Pinpoint the cell where the given text exists, returning its [X, Y] midpoint coordinate. 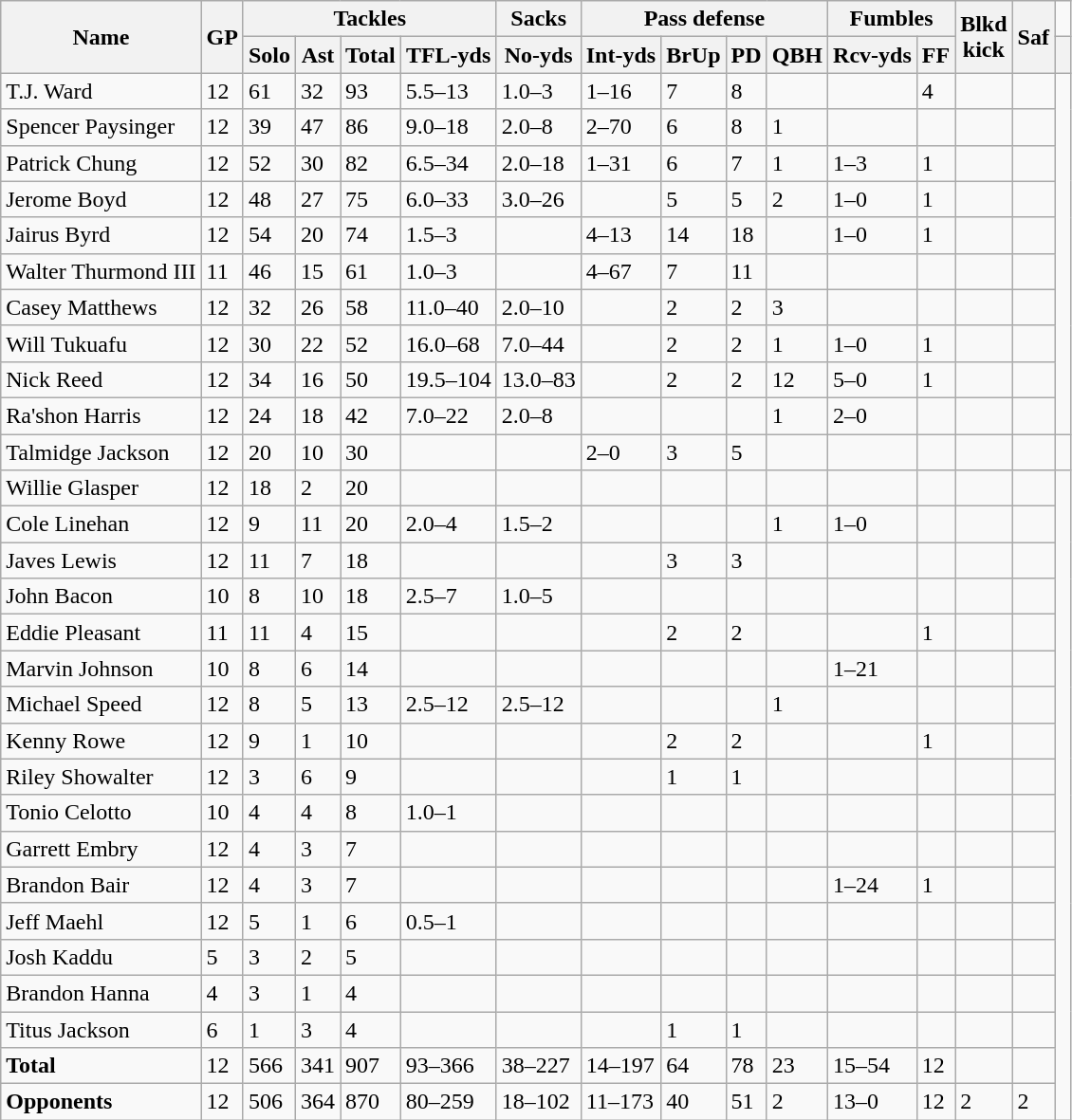
51 [746, 1102]
14–197 [620, 1066]
80–259 [448, 1102]
2–70 [620, 127]
Sacks [539, 19]
1–3 [873, 163]
Jeff Maehl [101, 921]
566 [269, 1066]
47 [319, 127]
Ast [319, 55]
82 [371, 163]
11.0–40 [448, 307]
Tackles [370, 19]
2.0–10 [539, 307]
1–24 [873, 885]
11–173 [620, 1102]
18–102 [539, 1102]
Cole Linehan [101, 524]
Name [101, 37]
1–31 [620, 163]
506 [269, 1102]
Javes Lewis [101, 560]
Casey Matthews [101, 307]
TFL-yds [448, 55]
54 [269, 235]
BrUp [693, 55]
13 [371, 705]
27 [319, 199]
Brandon Hanna [101, 993]
364 [319, 1102]
FF [935, 55]
John Bacon [101, 597]
Fumbles [892, 19]
Walter Thurmond III [101, 271]
22 [319, 343]
Garrett Embry [101, 849]
74 [371, 235]
Solo [269, 55]
Ra'shon Harris [101, 415]
42 [371, 415]
2.0–18 [539, 163]
46 [269, 271]
1.5–2 [539, 524]
34 [269, 379]
Marvin Johnson [101, 669]
QBH [797, 55]
Talmidge Jackson [101, 452]
5.5–13 [448, 91]
Spencer Paysinger [101, 127]
50 [371, 379]
Josh Kaddu [101, 957]
9.0–18 [448, 127]
6.5–34 [448, 163]
Jairus Byrd [101, 235]
Titus Jackson [101, 1029]
Kenny Rowe [101, 741]
19.5–104 [448, 379]
0.5–1 [448, 921]
38–227 [539, 1066]
40 [693, 1102]
78 [746, 1066]
No-yds [539, 55]
7.0–44 [539, 343]
Tonio Celotto [101, 813]
39 [269, 127]
1–21 [873, 669]
4–67 [620, 271]
Jerome Boyd [101, 199]
PD [746, 55]
Saf [1033, 37]
Michael Speed [101, 705]
Int-yds [620, 55]
1.0–1 [448, 813]
T.J. Ward [101, 91]
Nick Reed [101, 379]
86 [371, 127]
16.0–68 [448, 343]
6.0–33 [448, 199]
Pass defense [704, 19]
48 [269, 199]
58 [371, 307]
15–54 [873, 1066]
Blkdkick [984, 37]
2.5–7 [448, 597]
93–366 [448, 1066]
Eddie Pleasant [101, 633]
7.0–22 [448, 415]
Riley Showalter [101, 777]
341 [319, 1066]
Opponents [101, 1102]
26 [319, 307]
870 [371, 1102]
1–16 [620, 91]
4–13 [620, 235]
1.5–3 [448, 235]
5–0 [873, 379]
Rcv-yds [873, 55]
24 [269, 415]
Willie Glasper [101, 488]
Will Tukuafu [101, 343]
1.0–5 [539, 597]
907 [371, 1066]
75 [371, 199]
3.0–26 [539, 199]
13.0–83 [539, 379]
23 [797, 1066]
13–0 [873, 1102]
16 [319, 379]
64 [693, 1066]
GP [222, 37]
93 [371, 91]
Brandon Bair [101, 885]
Patrick Chung [101, 163]
2.0–4 [448, 524]
